Pinpoint the cell where the given text exists, returning its (X, Y) midpoint coordinate. 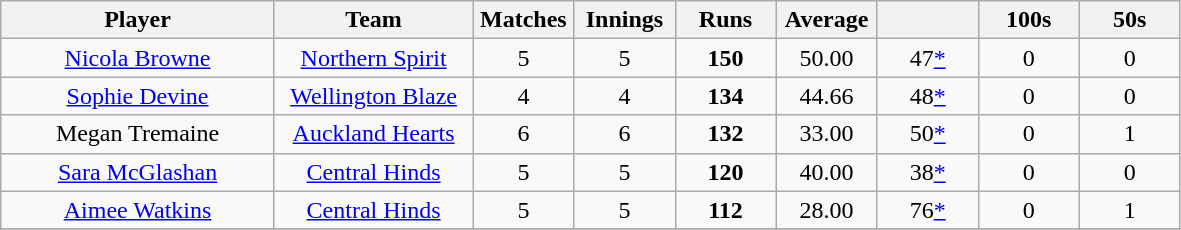
50* (928, 134)
134 (726, 96)
Innings (624, 20)
Runs (726, 20)
Northern Spirit (374, 58)
100s (1028, 20)
47* (928, 58)
Megan Tremaine (138, 134)
76* (928, 210)
Auckland Hearts (374, 134)
Sophie Devine (138, 96)
Player (138, 20)
Sara McGlashan (138, 172)
Aimee Watkins (138, 210)
50.00 (826, 58)
40.00 (826, 172)
120 (726, 172)
48* (928, 96)
112 (726, 210)
Wellington Blaze (374, 96)
Team (374, 20)
Average (826, 20)
150 (726, 58)
Matches (524, 20)
Nicola Browne (138, 58)
38* (928, 172)
28.00 (826, 210)
44.66 (826, 96)
50s (1130, 20)
132 (726, 134)
33.00 (826, 134)
